Capture the cell that displays the provided text and extract its [x, y] central coordinate. 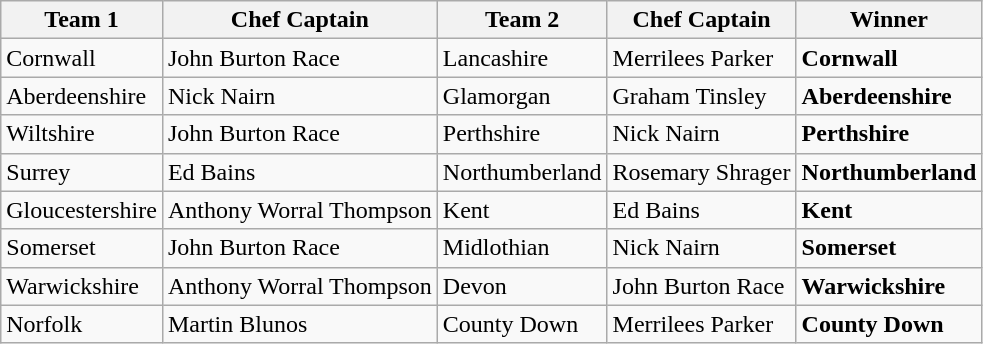
Midlothian [522, 248]
Winner [889, 20]
Norfolk [82, 324]
Team 1 [82, 20]
Glamorgan [522, 96]
Graham Tinsley [702, 96]
Lancashire [522, 58]
Martin Blunos [300, 324]
Team 2 [522, 20]
Surrey [82, 172]
Devon [522, 286]
Wiltshire [82, 134]
Rosemary Shrager [702, 172]
Gloucestershire [82, 210]
